Detect which cell encompasses the target text, then output its [X, Y] center coordinate. 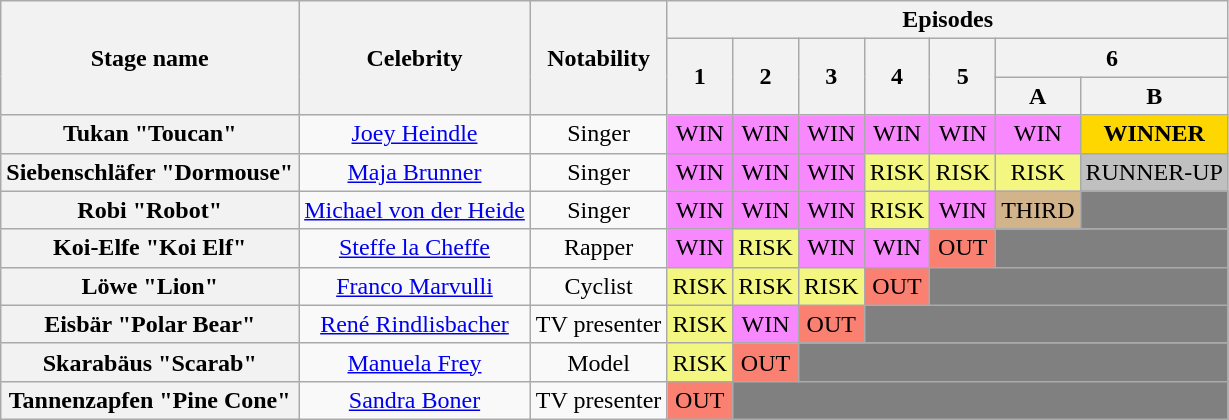
Joey Heindle [415, 134]
Koi-Elfe "Koi Elf" [150, 248]
Cyclist [598, 286]
A [1038, 96]
2 [766, 77]
Model [598, 362]
Sandra Boner [415, 400]
Löwe "Lion" [150, 286]
Steffe la Cheffe [415, 248]
Franco Marvulli [415, 286]
Robi "Robot" [150, 210]
Rapper [598, 248]
5 [963, 77]
3 [831, 77]
Tukan "Toucan" [150, 134]
WINNER [1154, 134]
RUNNER-UP [1154, 172]
THIRD [1038, 210]
Siebenschläfer "Dormouse" [150, 172]
Stage name [150, 58]
Manuela Frey [415, 362]
1 [700, 77]
Maja Brunner [415, 172]
René Rindlisbacher [415, 324]
Notability [598, 58]
Eisbär "Polar Bear" [150, 324]
Skarabäus "Scarab" [150, 362]
Episodes [948, 20]
4 [897, 77]
Celebrity [415, 58]
6 [1112, 58]
B [1154, 96]
Michael von der Heide [415, 210]
Tannenzapfen "Pine Cone" [150, 400]
